Return [X, Y] of the center of cell containing provided text 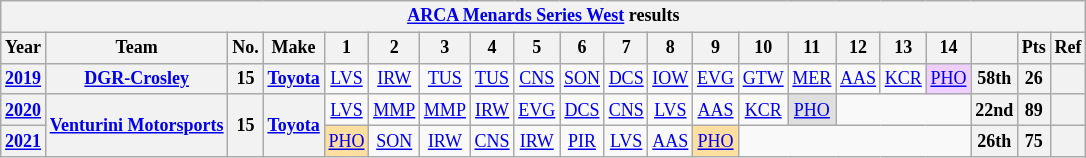
12 [858, 48]
Team [136, 48]
75 [1034, 140]
2019 [24, 78]
GTW [763, 78]
6 [582, 48]
Pts [1034, 48]
89 [1034, 110]
DGR-Crosley [136, 78]
22nd [994, 110]
26 [1034, 78]
ARCA Menards Series West results [544, 16]
10 [763, 48]
2021 [24, 140]
13 [903, 48]
1 [346, 48]
26th [994, 140]
58th [994, 78]
9 [716, 48]
2020 [24, 110]
4 [492, 48]
PIR [582, 140]
Venturini Motorsports [136, 125]
5 [537, 48]
8 [670, 48]
Ref [1068, 48]
No. [246, 48]
2 [394, 48]
IOW [670, 78]
3 [446, 48]
Make [294, 48]
Year [24, 48]
14 [948, 48]
MER [812, 78]
7 [626, 48]
11 [812, 48]
